Determine the (x, y) coordinate at the center of the cell enclosing the given text.  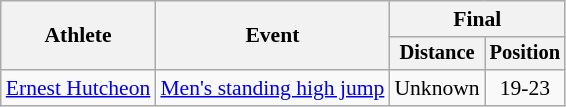
Ernest Hutcheon (78, 88)
Event (272, 36)
Distance (436, 54)
Men's standing high jump (272, 88)
Unknown (436, 88)
Final (477, 19)
Athlete (78, 36)
19-23 (525, 88)
Position (525, 54)
